Output the [x, y] coordinate of the center of the cell containing the given text.  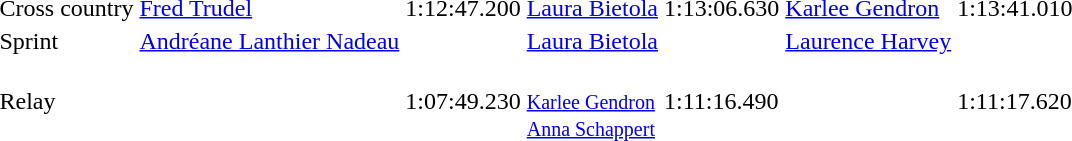
Laurence Harvey [868, 41]
Andréane Lanthier Nadeau [270, 41]
Laura Bietola [592, 41]
